From the cell containing the given text, extract its center point as (x, y) coordinate. 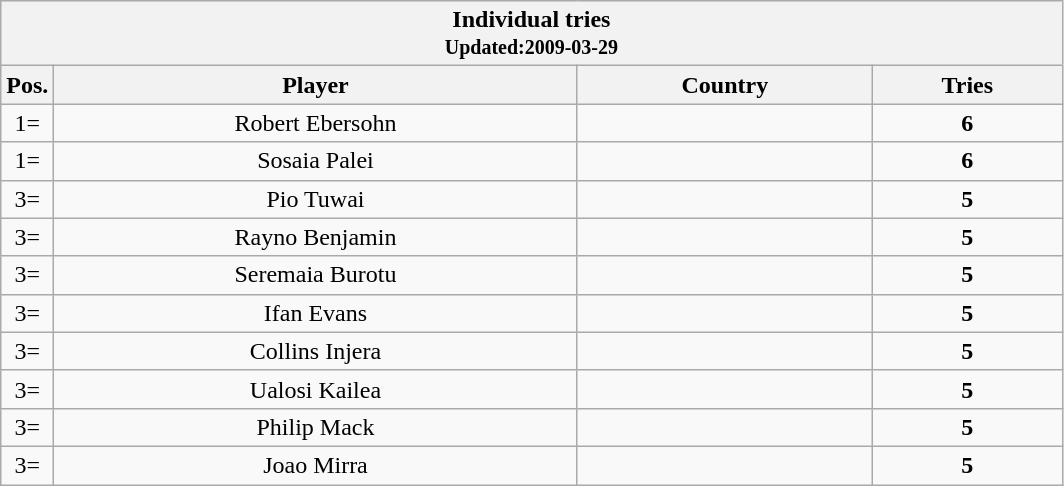
Seremaia Burotu (316, 275)
Philip Mack (316, 427)
Individual tries Updated:2009-03-29 (532, 34)
Pio Tuwai (316, 199)
Pos. (28, 85)
Tries (968, 85)
Joao Mirra (316, 465)
Ifan Evans (316, 313)
Player (316, 85)
Collins Injera (316, 351)
Rayno Benjamin (316, 237)
Robert Ebersohn (316, 123)
Ualosi Kailea (316, 389)
Country (725, 85)
Sosaia Palei (316, 161)
